Find where the given text appears and provide that cell's center as [X, Y] coordinate. 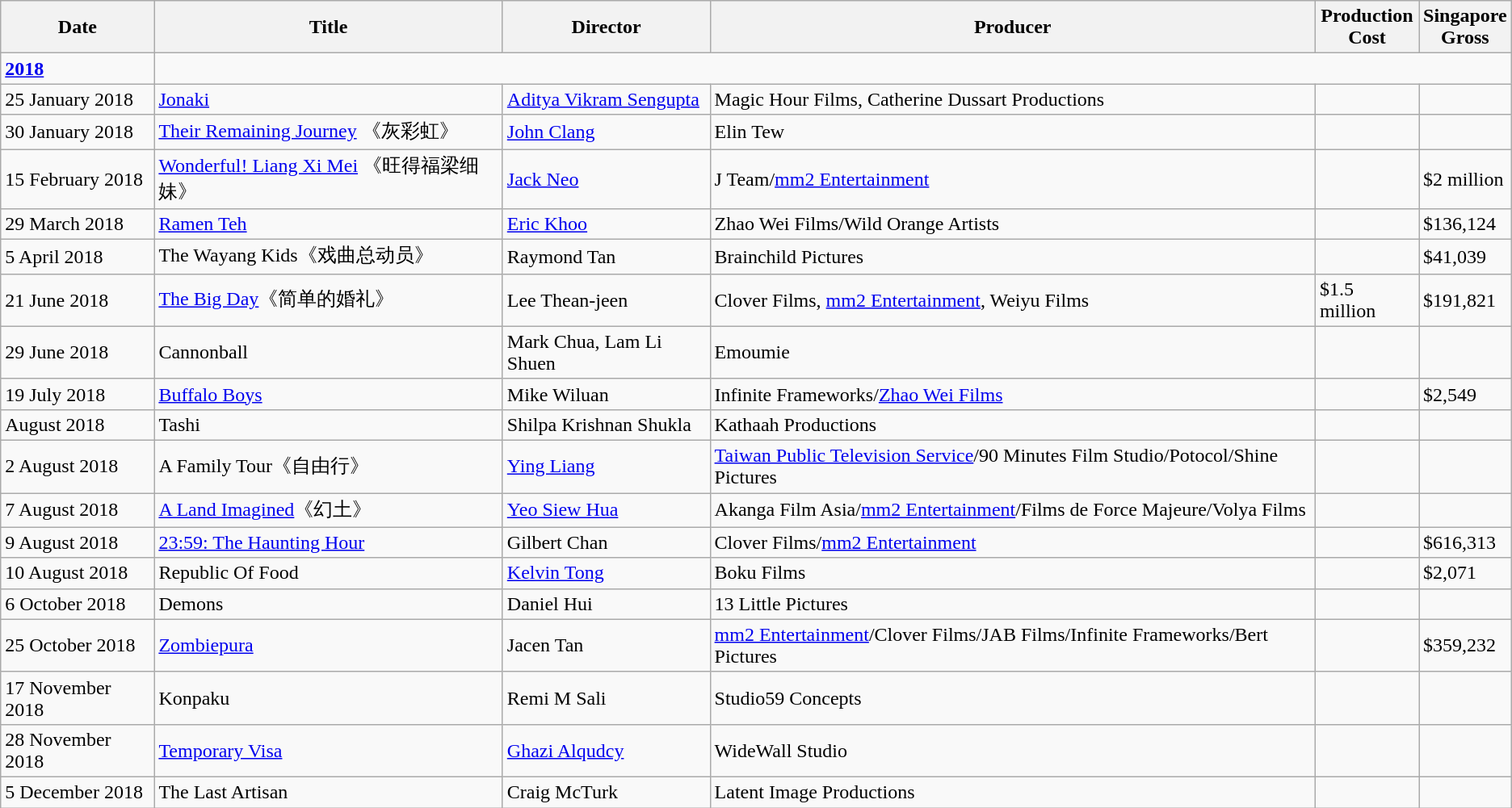
A Land Imagined《幻土》 [328, 510]
Jacen Tan [606, 646]
19 July 2018 [78, 394]
Infinite Frameworks/Zhao Wei Films [1013, 394]
5 April 2018 [78, 257]
mm2 Entertainment/Clover Films/JAB Films/Infinite Frameworks/Bert Pictures [1013, 646]
John Clang [606, 132]
21 June 2018 [78, 300]
Wonderful! Liang Xi Mei 《旺得福梁细妹》 [328, 178]
Clover Films, mm2 Entertainment, Weiyu Films [1013, 300]
Boku Films [1013, 573]
WideWall Studio [1013, 751]
Date [78, 27]
$41,039 [1465, 257]
Singapore Gross [1465, 27]
The Last Artisan [328, 792]
Buffalo Boys [328, 394]
Shilpa Krishnan Shukla [606, 425]
$616,313 [1465, 542]
Cannonball [328, 352]
Demons [328, 604]
25 October 2018 [78, 646]
Lee Thean-jeen [606, 300]
Emoumie [1013, 352]
5 December 2018 [78, 792]
Yeo Siew Hua [606, 510]
$2 million [1465, 178]
The Wayang Kids《戏曲总动员》 [328, 257]
Kathaah Productions [1013, 425]
29 March 2018 [78, 224]
Eric Khoo [606, 224]
Jonaki [328, 99]
Ramen Teh [328, 224]
Akanga Film Asia/mm2 Entertainment/Films de Force Majeure/Volya Films [1013, 510]
Daniel Hui [606, 604]
15 February 2018 [78, 178]
28 November 2018 [78, 751]
$2,549 [1465, 394]
Taiwan Public Television Service/90 Minutes Film Studio/Potocol/Shine Pictures [1013, 467]
Temporary Visa [328, 751]
The Big Day《简单的婚礼》 [328, 300]
23:59: The Haunting Hour [328, 542]
August 2018 [78, 425]
13 Little Pictures [1013, 604]
Aditya Vikram Sengupta [606, 99]
A Family Tour《自由行》 [328, 467]
Ying Liang [606, 467]
Producer [1013, 27]
25 January 2018 [78, 99]
J Team/mm2 Entertainment [1013, 178]
7 August 2018 [78, 510]
Title [328, 27]
Brainchild Pictures [1013, 257]
Kelvin Tong [606, 573]
Raymond Tan [606, 257]
Tashi [328, 425]
$191,821 [1465, 300]
Konpaku [328, 697]
Magic Hour Films, Catherine Dussart Productions [1013, 99]
Craig McTurk [606, 792]
Ghazi Alqudcy [606, 751]
Mark Chua, Lam Li Shuen [606, 352]
$359,232 [1465, 646]
17 November 2018 [78, 697]
30 January 2018 [78, 132]
Elin Tew [1013, 132]
10 August 2018 [78, 573]
2018 [78, 69]
Mike Wiluan [606, 394]
2 August 2018 [78, 467]
Clover Films/mm2 Entertainment [1013, 542]
Production Cost [1367, 27]
Director [606, 27]
Their Remaining Journey 《灰彩虹》 [328, 132]
Jack Neo [606, 178]
$136,124 [1465, 224]
Zhao Wei Films/Wild Orange Artists [1013, 224]
Studio59 Concepts [1013, 697]
Latent Image Productions [1013, 792]
$2,071 [1465, 573]
Republic Of Food [328, 573]
Remi M Sali [606, 697]
29 June 2018 [78, 352]
$1.5 million [1367, 300]
Gilbert Chan [606, 542]
6 October 2018 [78, 604]
9 August 2018 [78, 542]
Zombiepura [328, 646]
